Identify which cell holds the provided text, then report its (x, y) central coordinate. 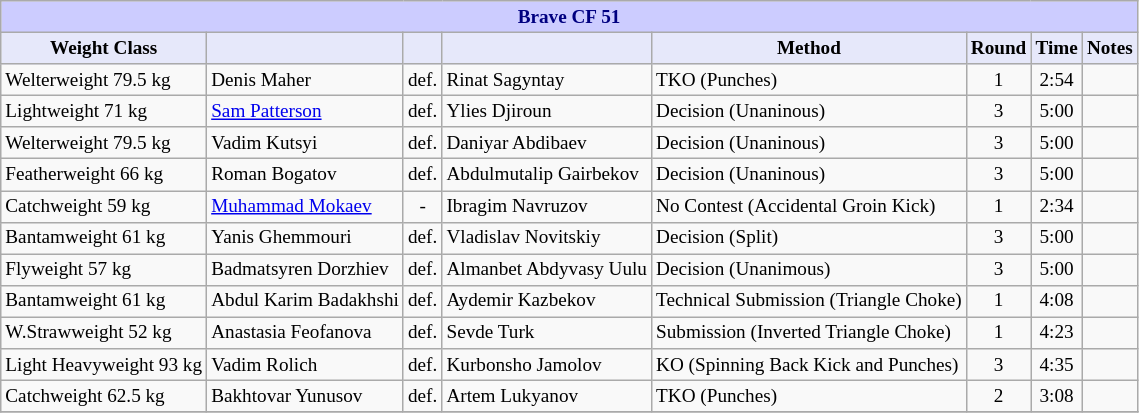
2:54 (1056, 80)
Weight Class (104, 48)
Catchweight 59 kg (104, 206)
Flyweight 57 kg (104, 270)
Anastasia Feofanova (306, 333)
Kurbonsho Jamolov (547, 365)
Round (998, 48)
Catchweight 62.5 kg (104, 396)
Notes (1110, 48)
Muhammad Mokaev (306, 206)
Rinat Sagyntay (547, 80)
- (422, 206)
Abdul Karim Badakhshi (306, 301)
Submission (Inverted Triangle Choke) (810, 333)
Roman Bogatov (306, 175)
Lightweight 71 kg (104, 111)
Daniyar Abdibaev (547, 143)
Ylies Djiroun (547, 111)
Yanis Ghemmouri (306, 238)
Denis Maher (306, 80)
Bakhtovar Yunusov (306, 396)
Vadim Kutsyi (306, 143)
No Contest (Accidental Groin Kick) (810, 206)
Featherweight 66 kg (104, 175)
4:23 (1056, 333)
Method (810, 48)
2 (998, 396)
4:35 (1056, 365)
Brave CF 51 (570, 17)
Light Heavyweight 93 kg (104, 365)
2:34 (1056, 206)
Sevde Turk (547, 333)
Aydemir Kazbekov (547, 301)
Almanbet Abdyvasy Uulu (547, 270)
Technical Submission (Triangle Choke) (810, 301)
Ibragim Navruzov (547, 206)
Vladislav Novitskiy (547, 238)
Badmatsyren Dorzhiev (306, 270)
Time (1056, 48)
4:08 (1056, 301)
Decision (Split) (810, 238)
Decision (Unanimous) (810, 270)
Abdulmutalip Gairbekov (547, 175)
Sam Patterson (306, 111)
KO (Spinning Back Kick and Punches) (810, 365)
W.Strawweight 52 kg (104, 333)
Vadim Rolich (306, 365)
3:08 (1056, 396)
Artem Lukyanov (547, 396)
